Return the [x, y] coordinate for the center point of the cell that contains the specified text.  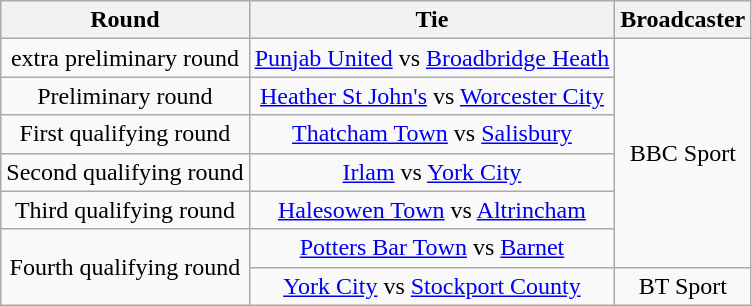
Heather St John's vs Worcester City [432, 96]
BT Sport [683, 286]
Fourth qualifying round [125, 267]
extra preliminary round [125, 58]
Thatcham Town vs Salisbury [432, 134]
Punjab United vs Broadbridge Heath [432, 58]
Irlam vs York City [432, 172]
Round [125, 20]
Broadcaster [683, 20]
Halesowen Town vs Altrincham [432, 210]
Potters Bar Town vs Barnet [432, 248]
Preliminary round [125, 96]
York City vs Stockport County [432, 286]
Third qualifying round [125, 210]
First qualifying round [125, 134]
Second qualifying round [125, 172]
BBC Sport [683, 153]
Tie [432, 20]
